Extract the [X, Y] coordinate from the center of the cell holding the provided text.  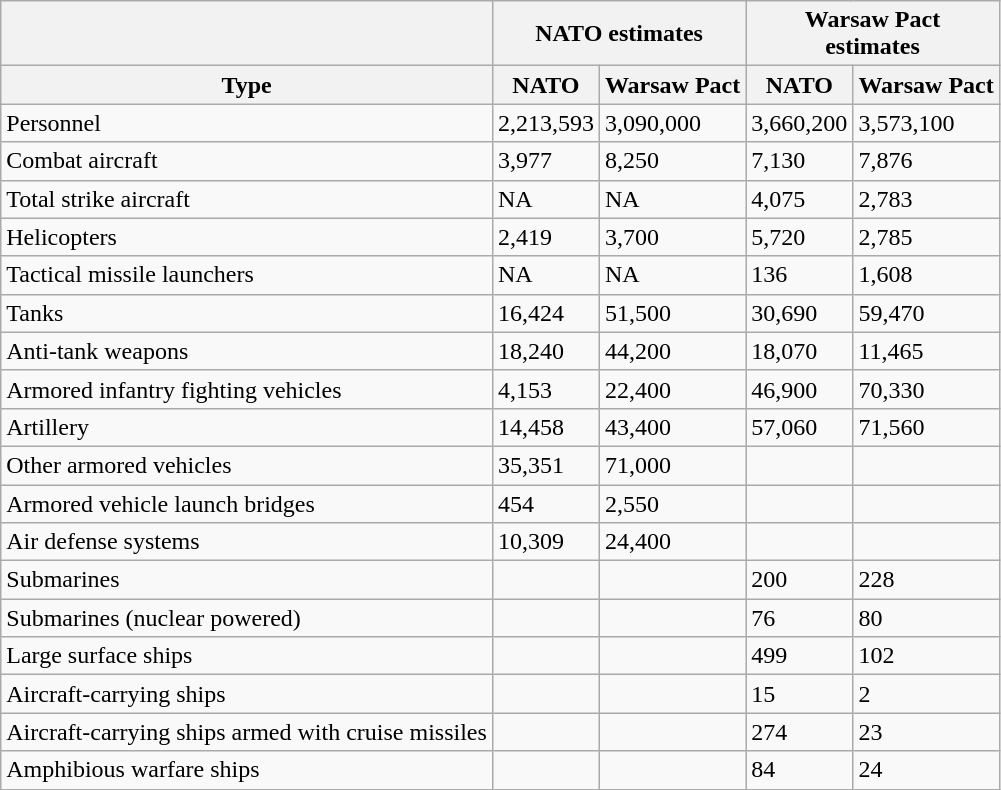
51,500 [672, 313]
3,700 [672, 237]
3,090,000 [672, 123]
Tactical missile launchers [247, 275]
30,690 [800, 313]
24,400 [672, 542]
Aircraft-carrying ships armed with cruise missiles [247, 732]
Submarines (nuclear powered) [247, 618]
2 [926, 694]
7,130 [800, 161]
46,900 [800, 389]
228 [926, 580]
Total strike aircraft [247, 199]
Air defense systems [247, 542]
2,550 [672, 503]
Armored infantry fighting vehicles [247, 389]
23 [926, 732]
35,351 [546, 465]
18,240 [546, 351]
1,608 [926, 275]
18,070 [800, 351]
2,213,593 [546, 123]
Personnel [247, 123]
Tanks [247, 313]
3,660,200 [800, 123]
43,400 [672, 427]
274 [800, 732]
200 [800, 580]
71,000 [672, 465]
Artillery [247, 427]
454 [546, 503]
102 [926, 656]
136 [800, 275]
7,876 [926, 161]
2,419 [546, 237]
Large surface ships [247, 656]
2,783 [926, 199]
Amphibious warfare ships [247, 770]
Anti-tank weapons [247, 351]
71,560 [926, 427]
24 [926, 770]
8,250 [672, 161]
Armored vehicle launch bridges [247, 503]
10,309 [546, 542]
3,977 [546, 161]
16,424 [546, 313]
57,060 [800, 427]
Type [247, 85]
Warsaw Pactestimates [872, 34]
84 [800, 770]
80 [926, 618]
Aircraft-carrying ships [247, 694]
Helicopters [247, 237]
15 [800, 694]
70,330 [926, 389]
Other armored vehicles [247, 465]
59,470 [926, 313]
22,400 [672, 389]
NATO estimates [618, 34]
2,785 [926, 237]
4,153 [546, 389]
Submarines [247, 580]
44,200 [672, 351]
14,458 [546, 427]
5,720 [800, 237]
499 [800, 656]
4,075 [800, 199]
11,465 [926, 351]
76 [800, 618]
3,573,100 [926, 123]
Combat aircraft [247, 161]
